Search for the cell housing the specified text and yield its (X, Y) center coordinate. 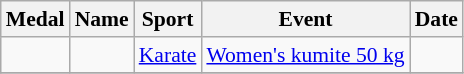
Event (305, 19)
Sport (168, 19)
Medal (36, 19)
Women's kumite 50 kg (305, 55)
Name (102, 19)
Date (436, 19)
Karate (168, 55)
